Determine the [x, y] coordinate at the center of the cell enclosing the given text.  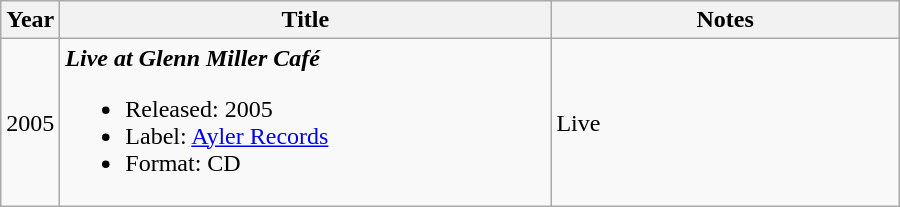
Title [306, 20]
Notes [726, 20]
Live at Glenn Miller CaféReleased: 2005Label: Ayler Records Format: CD [306, 122]
2005 [30, 122]
Live [726, 122]
Year [30, 20]
